Determine the [x, y] coordinate at the center of the cell enclosing the given text.  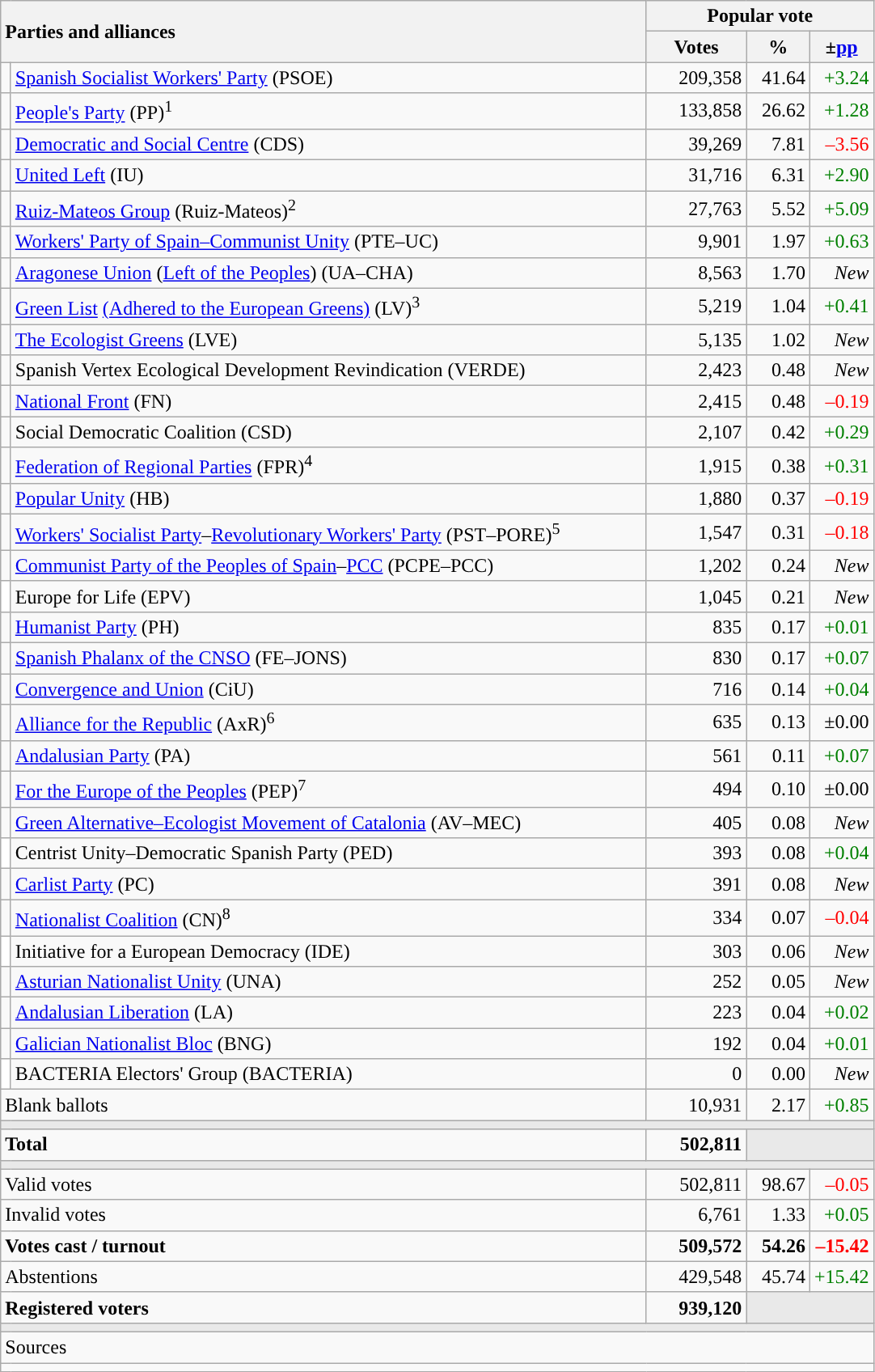
BACTERIA Electors' Group (BACTERIA) [328, 1074]
Asturian Nationalist Unity (UNA) [328, 982]
2,415 [696, 401]
133,858 [696, 112]
209,358 [696, 78]
429,548 [696, 1277]
1,202 [696, 565]
5.52 [778, 209]
United Left (IU) [328, 176]
54.26 [778, 1246]
494 [696, 790]
509,572 [696, 1246]
Ruiz-Mateos Group (Ruiz-Mateos)2 [328, 209]
+1.28 [841, 112]
Humanist Party (PH) [328, 627]
+0.85 [841, 1105]
2.17 [778, 1105]
Europe for Life (EPV) [328, 596]
39,269 [696, 144]
Registered voters [323, 1307]
26.62 [778, 112]
1,880 [696, 499]
Alliance for the Republic (AxR)6 [328, 723]
±pp [841, 47]
+3.24 [841, 78]
1,045 [696, 596]
939,120 [696, 1307]
Carlist Party (PC) [328, 884]
–0.04 [841, 917]
6,761 [696, 1215]
561 [696, 756]
7.81 [778, 144]
The Ecologist Greens (LVE) [328, 340]
0.07 [778, 917]
0.06 [778, 951]
1.33 [778, 1215]
0 [696, 1074]
10,931 [696, 1105]
393 [696, 853]
0.05 [778, 982]
+0.29 [841, 432]
Popular Unity (HB) [328, 499]
391 [696, 884]
334 [696, 917]
1,547 [696, 532]
Democratic and Social Centre (CDS) [328, 144]
0.24 [778, 565]
635 [696, 723]
Valid votes [323, 1184]
303 [696, 951]
1.04 [778, 306]
Green List (Adhered to the European Greens) (LV)3 [328, 306]
0.37 [778, 499]
Parties and alliances [323, 32]
Popular vote [760, 16]
Social Democratic Coalition (CSD) [328, 432]
Nationalist Coalition (CN)8 [328, 917]
192 [696, 1044]
+0.05 [841, 1215]
2,423 [696, 371]
+2.90 [841, 176]
31,716 [696, 176]
223 [696, 1013]
716 [696, 689]
Workers' Party of Spain–Communist Unity (PTE–UC) [328, 242]
Spanish Socialist Workers' Party (PSOE) [328, 78]
0.21 [778, 596]
5,219 [696, 306]
0.00 [778, 1074]
1.70 [778, 273]
0.13 [778, 723]
405 [696, 823]
9,901 [696, 242]
0.38 [778, 466]
For the Europe of the Peoples (PEP)7 [328, 790]
Votes cast / turnout [323, 1246]
Invalid votes [323, 1215]
1.97 [778, 242]
835 [696, 627]
Andalusian Party (PA) [328, 756]
2,107 [696, 432]
Convergence and Union (CiU) [328, 689]
8,563 [696, 273]
0.31 [778, 532]
0.14 [778, 689]
41.64 [778, 78]
% [778, 47]
98.67 [778, 1184]
27,763 [696, 209]
Andalusian Liberation (LA) [328, 1013]
Centrist Unity–Democratic Spanish Party (PED) [328, 853]
People's Party (PP)1 [328, 112]
Blank ballots [323, 1105]
45.74 [778, 1277]
–0.05 [841, 1184]
Workers' Socialist Party–Revolutionary Workers' Party (PST–PORE)5 [328, 532]
0.42 [778, 432]
Spanish Vertex Ecological Development Revindication (VERDE) [328, 371]
National Front (FN) [328, 401]
0.10 [778, 790]
–15.42 [841, 1246]
+5.09 [841, 209]
Federation of Regional Parties (FPR)4 [328, 466]
830 [696, 658]
Sources [437, 1347]
Votes [696, 47]
Communist Party of the Peoples of Spain–PCC (PCPE–PCC) [328, 565]
Galician Nationalist Bloc (BNG) [328, 1044]
252 [696, 982]
Abstentions [323, 1277]
6.31 [778, 176]
1,915 [696, 466]
+0.02 [841, 1013]
+0.63 [841, 242]
Initiative for a European Democracy (IDE) [328, 951]
+0.41 [841, 306]
–0.18 [841, 532]
+15.42 [841, 1277]
0.11 [778, 756]
Spanish Phalanx of the CNSO (FE–JONS) [328, 658]
+0.31 [841, 466]
–3.56 [841, 144]
5,135 [696, 340]
1.02 [778, 340]
Total [323, 1145]
Green Alternative–Ecologist Movement of Catalonia (AV–MEC) [328, 823]
Aragonese Union (Left of the Peoples) (UA–CHA) [328, 273]
